Capture the cell that displays the provided text and extract its (X, Y) central coordinate. 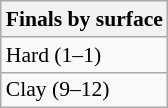
Hard (1–1) (84, 55)
Finals by surface (84, 19)
Clay (9–12) (84, 90)
